Output the (X, Y) coordinate of the center of the cell containing the given text.  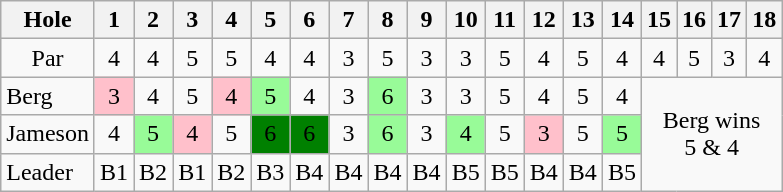
Hole (48, 20)
12 (544, 20)
18 (764, 20)
Par (48, 58)
16 (694, 20)
17 (730, 20)
10 (466, 20)
9 (426, 20)
1 (114, 20)
2 (154, 20)
14 (622, 20)
13 (582, 20)
Berg wins5 & 4 (711, 134)
8 (388, 20)
B3 (270, 172)
11 (504, 20)
Jameson (48, 134)
Leader (48, 172)
15 (658, 20)
Berg (48, 96)
7 (348, 20)
